Extract the [x, y] coordinate from the center of the cell holding the provided text.  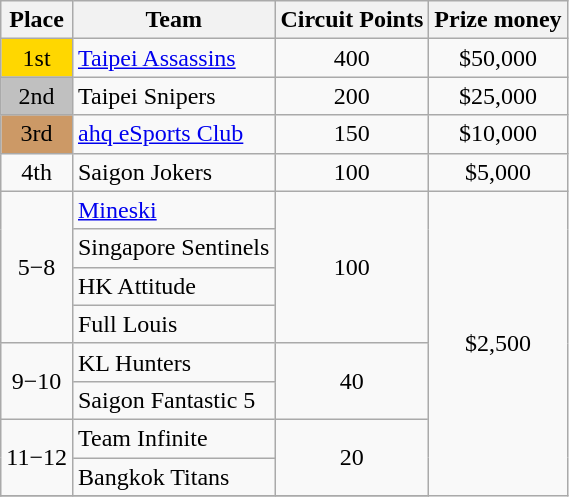
11−12 [37, 457]
$5,000 [498, 172]
2nd [37, 96]
Prize money [498, 20]
Taipei Assassins [173, 58]
HK Attitude [173, 286]
Saigon Fantastic 5 [173, 400]
20 [352, 457]
Circuit Points [352, 20]
40 [352, 381]
$50,000 [498, 58]
Saigon Jokers [173, 172]
⁠Singapore Sentinels [173, 248]
Mineski [173, 210]
9−10 [37, 381]
$10,000 [498, 134]
$25,000 [498, 96]
ahq eSports Club [173, 134]
3rd [37, 134]
200 [352, 96]
Team [173, 20]
Bangkok Titans [173, 477]
Place [37, 20]
Team Infinite [173, 438]
KL Hunters [173, 362]
150 [352, 134]
5−8 [37, 267]
1st [37, 58]
4th [37, 172]
Taipei Snipers [173, 96]
Full Louis [173, 324]
400 [352, 58]
$2,500 [498, 343]
